Extract the (X, Y) coordinate from the center of the cell holding the provided text.  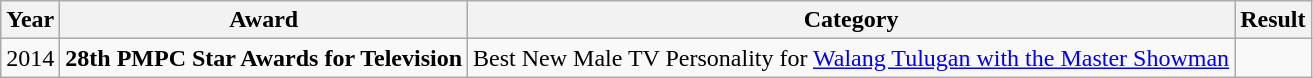
2014 (30, 58)
Category (852, 20)
Best New Male TV Personality for Walang Tulugan with the Master Showman (852, 58)
Year (30, 20)
Result (1273, 20)
28th PMPC Star Awards for Television (264, 58)
Award (264, 20)
